Return the (x, y) coordinate for the center point of the cell that contains the specified text.  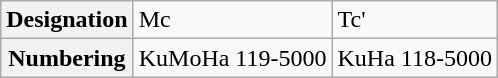
KuMoHa 119-5000 (232, 58)
Mc (232, 20)
Tc' (414, 20)
KuHa 118-5000 (414, 58)
Numbering (67, 58)
Designation (67, 20)
